Output the (x, y) coordinate of the center of the cell containing the given text.  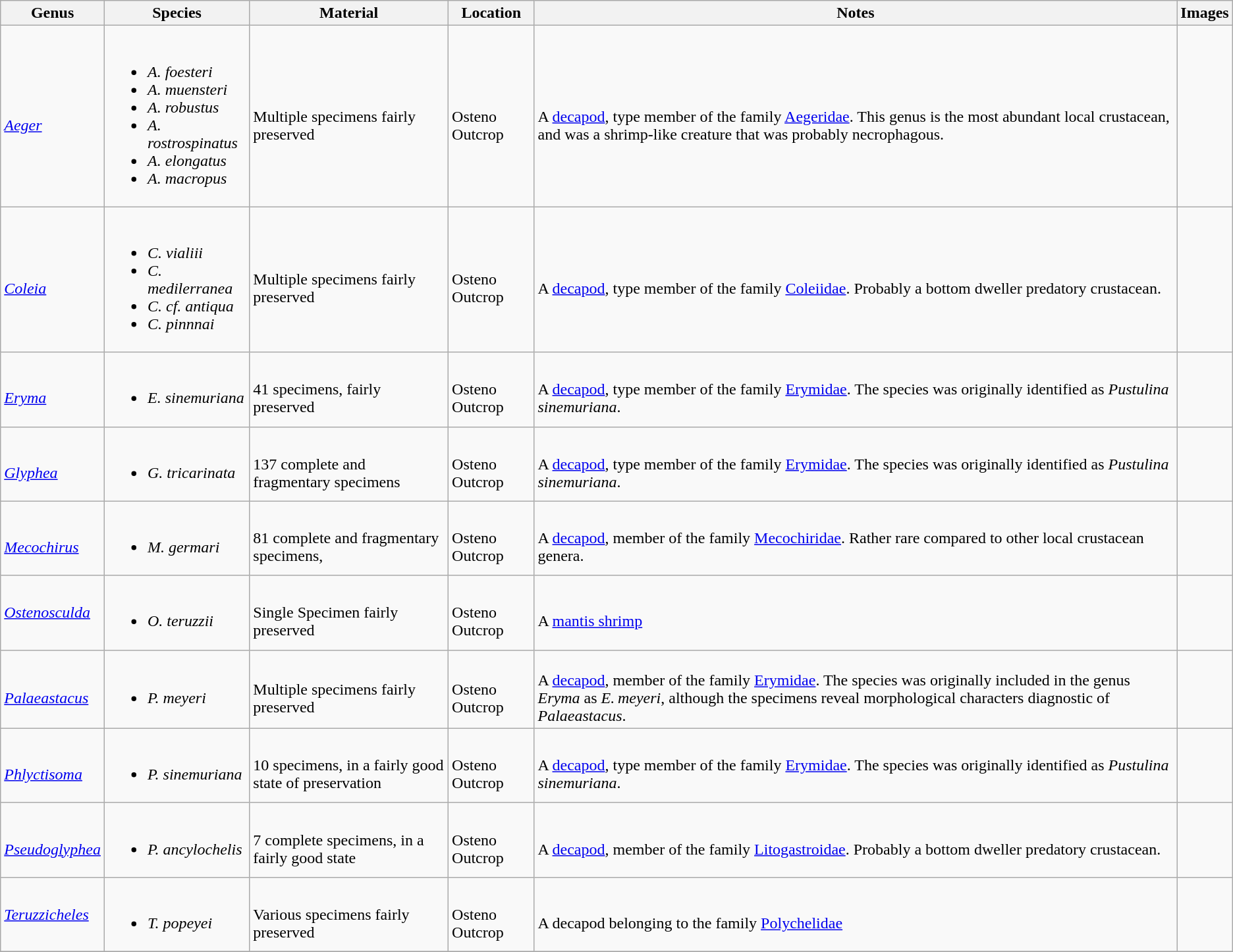
Ostenosculda (53, 612)
P. meyeri (177, 689)
Single Specimen fairly preserved (349, 612)
Phlyctisoma (53, 765)
A. foesteriA. muensteriA. robustusA. rostrospinatusA. elongatusA. macropus (177, 116)
137 complete and fragmentary specimens (349, 463)
41 specimens, fairly preserved (349, 390)
Images (1205, 13)
T. popeyei (177, 914)
7 complete specimens, in a fairly good state (349, 840)
Teruzzicheles (53, 914)
P. sinemuriana (177, 765)
Material (349, 13)
10 specimens, in a fairly good state of preservation (349, 765)
Genus (53, 13)
E. sinemuriana (177, 390)
A decapod, member of the family Mecochiridae. Rather rare compared to other local crustacean genera. (856, 539)
G. tricarinata (177, 463)
Pseudoglyphea (53, 840)
Coleia (53, 279)
A decapod belonging to the family Polychelidae (856, 914)
A decapod, type member of the family Coleiidae. Probably a bottom dweller predatory crustacean. (856, 279)
M. germari (177, 539)
Location (491, 13)
Palaeastacus (53, 689)
O. teruzzii (177, 612)
C. vialiiiC. medilerraneaC. cf. antiquaC. pinnnai (177, 279)
Mecochirus (53, 539)
A decapod, member of the family Litogastroidae. Probably a bottom dweller predatory crustacean. (856, 840)
Various specimens fairly preserved (349, 914)
Eryma (53, 390)
Glyphea (53, 463)
A mantis shrimp (856, 612)
Species (177, 13)
P. ancylochelis (177, 840)
Aeger (53, 116)
81 complete and fragmentary specimens, (349, 539)
Notes (856, 13)
